Find where the given text appears and provide that cell's center as [X, Y] coordinate. 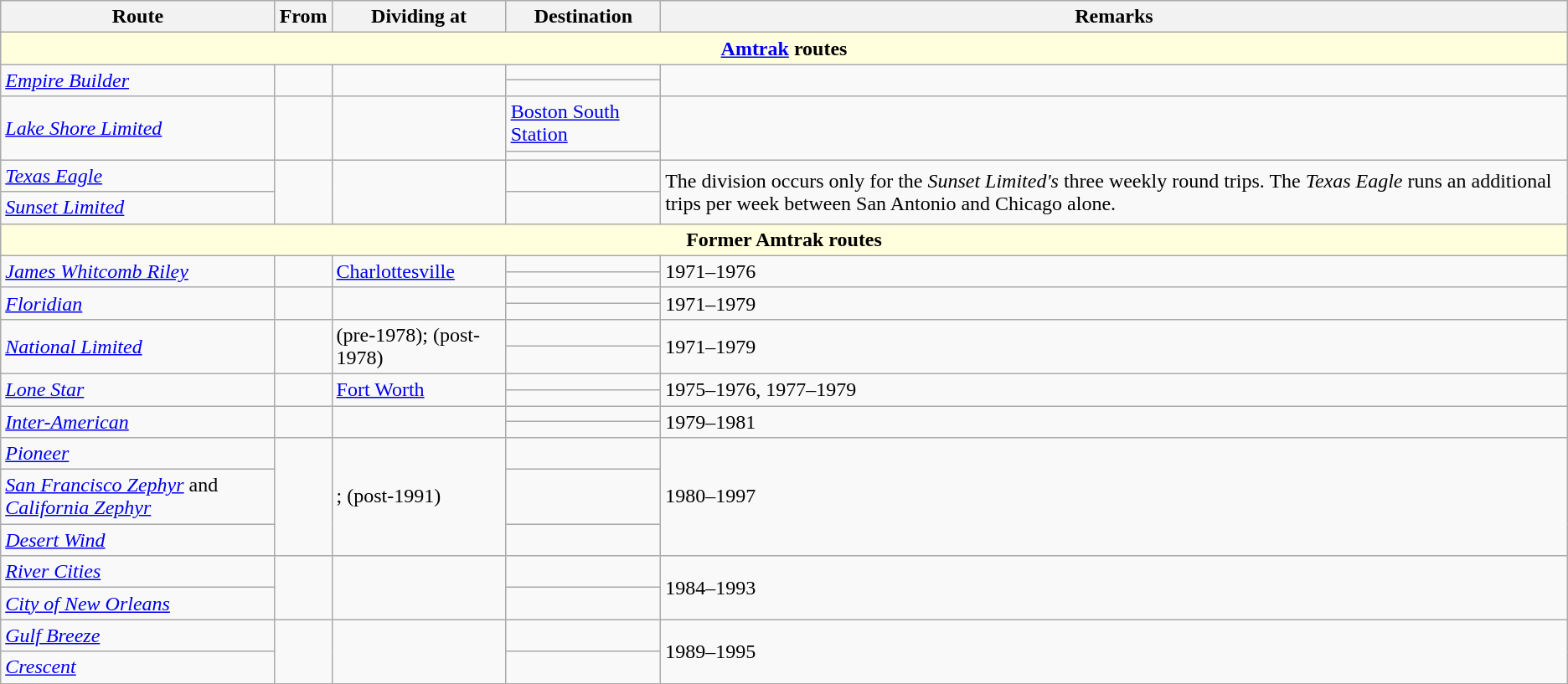
San Francisco Zephyr and California Zephyr [137, 497]
Amtrak routes [784, 49]
1984–1993 [1114, 588]
Destination [583, 17]
Lake Shore Limited [137, 128]
Dividing at [419, 17]
1979–1981 [1114, 421]
National Limited [137, 347]
Desert Wind [137, 540]
; (post-1991) [419, 497]
City of New Orleans [137, 604]
Boston South Station [583, 124]
1989–1995 [1114, 651]
Fort Worth [419, 389]
Crescent [137, 667]
James Whitcomb Riley [137, 271]
Texas Eagle [137, 176]
1971–1976 [1114, 271]
1980–1997 [1114, 497]
River Cities [137, 572]
Former Amtrak routes [784, 239]
Gulf Breeze [137, 635]
Pioneer [137, 454]
1975–1976, 1977–1979 [1114, 389]
Lone Star [137, 389]
Sunset Limited [137, 208]
Remarks [1114, 17]
(pre-1978); (post-1978) [419, 347]
Charlottesville [419, 271]
Empire Builder [137, 80]
Floridian [137, 303]
Inter-American [137, 421]
From [303, 17]
Route [137, 17]
